Return (X, Y) of the center of cell containing provided text 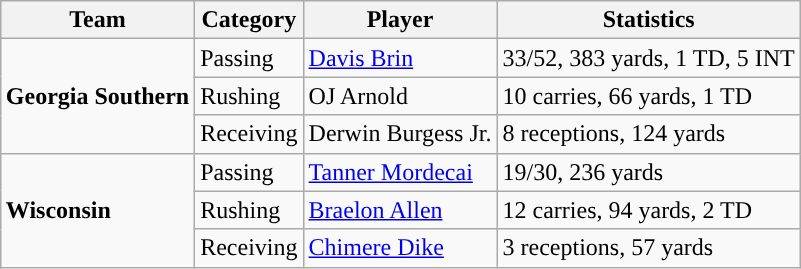
3 receptions, 57 yards (648, 248)
10 carries, 66 yards, 1 TD (648, 96)
Statistics (648, 20)
12 carries, 94 yards, 2 TD (648, 210)
Braelon Allen (400, 210)
Chimere Dike (400, 248)
Tanner Mordecai (400, 172)
Wisconsin (97, 210)
OJ Arnold (400, 96)
Category (249, 20)
Player (400, 20)
Derwin Burgess Jr. (400, 134)
33/52, 383 yards, 1 TD, 5 INT (648, 58)
8 receptions, 124 yards (648, 134)
Georgia Southern (97, 96)
Team (97, 20)
19/30, 236 yards (648, 172)
Davis Brin (400, 58)
